Determine the (x, y) coordinate at the center of the cell enclosing the given text.  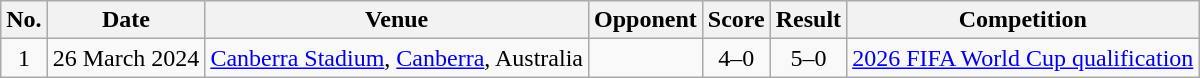
26 March 2024 (126, 58)
Opponent (645, 20)
Date (126, 20)
Venue (397, 20)
4–0 (736, 58)
Canberra Stadium, Canberra, Australia (397, 58)
Result (808, 20)
Competition (1023, 20)
Score (736, 20)
2026 FIFA World Cup qualification (1023, 58)
No. (24, 20)
5–0 (808, 58)
1 (24, 58)
